Find where the given text appears and provide that cell's center as (x, y) coordinate. 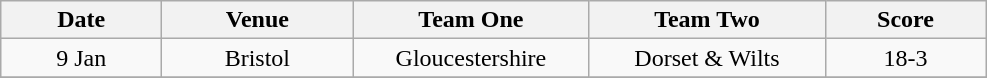
Date (82, 20)
Bristol (258, 58)
Team Two (707, 20)
Dorset & Wilts (707, 58)
Venue (258, 20)
Score (906, 20)
Team One (471, 20)
Gloucestershire (471, 58)
18-3 (906, 58)
9 Jan (82, 58)
